Pinpoint the cell where the given text exists, returning its [x, y] midpoint coordinate. 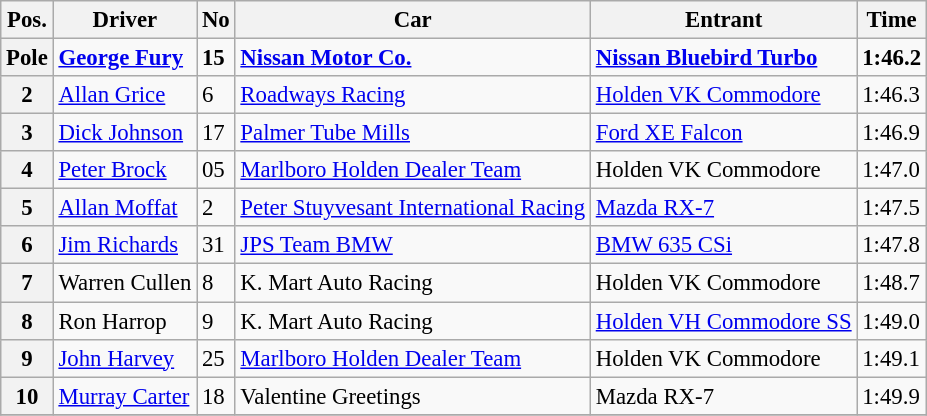
Ron Harrop [125, 321]
1:47.5 [892, 208]
7 [27, 283]
John Harvey [125, 358]
No [216, 20]
05 [216, 170]
Nissan Motor Co. [412, 58]
BMW 635 CSi [723, 245]
25 [216, 358]
JPS Team BMW [412, 245]
1:49.1 [892, 358]
31 [216, 245]
5 [27, 208]
Peter Brock [125, 170]
Car [412, 20]
Nissan Bluebird Turbo [723, 58]
George Fury [125, 58]
1:46.2 [892, 58]
15 [216, 58]
Roadways Racing [412, 95]
1:46.9 [892, 133]
Entrant [723, 20]
Warren Cullen [125, 283]
18 [216, 396]
Palmer Tube Mills [412, 133]
Murray Carter [125, 396]
Jim Richards [125, 245]
17 [216, 133]
Time [892, 20]
Allan Grice [125, 95]
Allan Moffat [125, 208]
Driver [125, 20]
1:48.7 [892, 283]
Holden VH Commodore SS [723, 321]
4 [27, 170]
Pole [27, 58]
Peter Stuyvesant International Racing [412, 208]
1:49.0 [892, 321]
Dick Johnson [125, 133]
Ford XE Falcon [723, 133]
10 [27, 396]
1:47.0 [892, 170]
Pos. [27, 20]
1:47.8 [892, 245]
1:49.9 [892, 396]
3 [27, 133]
Valentine Greetings [412, 396]
1:46.3 [892, 95]
